Provide the [X, Y] coordinate of the cell's center where the given text is located.  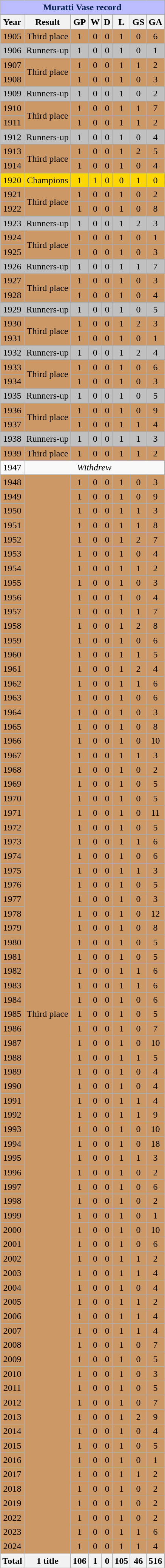
1912 [12, 137]
2012 [12, 1403]
1949 [12, 496]
1966 [12, 741]
1964 [12, 712]
GP [79, 22]
1953 [12, 554]
1935 [12, 396]
1913 [12, 151]
1960 [12, 655]
2017 [12, 1474]
1956 [12, 597]
1982 [12, 971]
2022 [12, 1517]
1971 [12, 813]
1976 [12, 885]
L [122, 22]
1963 [12, 698]
1933 [12, 367]
1973 [12, 841]
Champions [48, 180]
Withdrew [94, 468]
106 [79, 1561]
1948 [12, 482]
1937 [12, 425]
1974 [12, 856]
2023 [12, 1532]
2024 [12, 1546]
2000 [12, 1230]
2015 [12, 1446]
1914 [12, 165]
1965 [12, 727]
2016 [12, 1460]
2014 [12, 1431]
1922 [12, 209]
1986 [12, 1028]
1905 [12, 36]
D [107, 22]
Muratti Vase record [82, 8]
2003 [12, 1273]
1931 [12, 338]
W [95, 22]
2001 [12, 1244]
12 [156, 914]
1911 [12, 122]
516 [156, 1561]
1959 [12, 640]
1972 [12, 827]
1996 [12, 1172]
1947 [12, 468]
1 title [48, 1561]
1969 [12, 784]
1925 [12, 252]
2010 [12, 1374]
1992 [12, 1115]
1985 [12, 1014]
1975 [12, 870]
2008 [12, 1345]
1984 [12, 1000]
GS [138, 22]
1938 [12, 439]
1939 [12, 453]
1927 [12, 281]
Total [12, 1561]
1980 [12, 942]
Result [48, 22]
1987 [12, 1043]
2019 [12, 1503]
1932 [12, 353]
1999 [12, 1215]
2009 [12, 1359]
1997 [12, 1187]
1958 [12, 626]
1906 [12, 51]
2004 [12, 1287]
11 [156, 813]
1967 [12, 755]
1950 [12, 511]
1990 [12, 1086]
1923 [12, 223]
2006 [12, 1316]
1952 [12, 540]
2013 [12, 1417]
1908 [12, 79]
2002 [12, 1259]
1962 [12, 683]
1970 [12, 798]
2007 [12, 1330]
2005 [12, 1302]
1977 [12, 899]
1926 [12, 266]
1921 [12, 195]
1979 [12, 928]
2011 [12, 1388]
1957 [12, 611]
1936 [12, 410]
1951 [12, 525]
Year [12, 22]
1907 [12, 65]
1928 [12, 295]
1961 [12, 669]
1991 [12, 1101]
1934 [12, 381]
1989 [12, 1072]
105 [122, 1561]
18 [156, 1144]
1981 [12, 957]
1909 [12, 94]
1995 [12, 1158]
46 [138, 1561]
GA [156, 22]
1930 [12, 324]
1994 [12, 1144]
1998 [12, 1201]
1924 [12, 238]
1988 [12, 1057]
1929 [12, 309]
1910 [12, 108]
1978 [12, 914]
1993 [12, 1129]
1920 [12, 180]
1968 [12, 770]
1954 [12, 568]
1955 [12, 583]
2018 [12, 1489]
1983 [12, 985]
